Determine the (X, Y) coordinate at the center of the cell enclosing the given text.  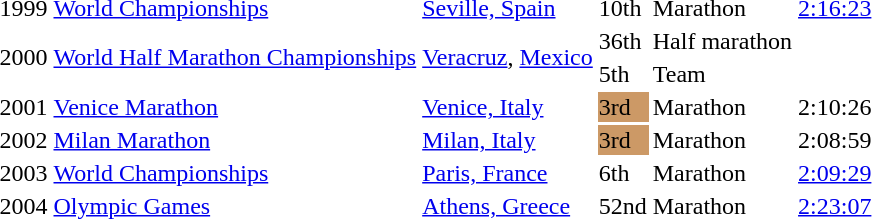
6th (622, 173)
Milan Marathon (235, 140)
World Half Marathon Championships (235, 58)
Veracruz, Mexico (508, 58)
36th (622, 41)
5th (622, 74)
World Championships (235, 173)
Milan, Italy (508, 140)
Venice, Italy (508, 107)
Paris, France (508, 173)
Team (722, 74)
Venice Marathon (235, 107)
Half marathon (722, 41)
